Output the (x, y) coordinate of the center of the cell containing the given text.  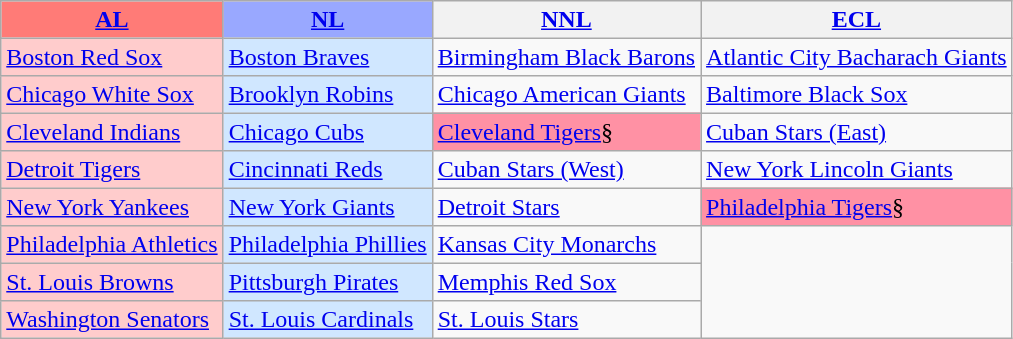
Cuban Stars (East) (857, 132)
NNL (566, 20)
Memphis Red Sox (566, 282)
Brooklyn Robins (328, 94)
Chicago Cubs (328, 132)
Kansas City Monarchs (566, 244)
Washington Senators (112, 318)
Birmingham Black Barons (566, 56)
ECL (857, 20)
Philadelphia Phillies (328, 244)
St. Louis Cardinals (328, 318)
St. Louis Browns (112, 282)
NL (328, 20)
Pittsburgh Pirates (328, 282)
Cleveland Indians (112, 132)
New York Giants (328, 206)
Atlantic City Bacharach Giants (857, 56)
Detroit Stars (566, 206)
Boston Braves (328, 56)
Philadelphia Athletics (112, 244)
Chicago White Sox (112, 94)
Chicago American Giants (566, 94)
Cleveland Tigers§ (566, 132)
Cincinnati Reds (328, 170)
Baltimore Black Sox (857, 94)
Philadelphia Tigers§ (857, 206)
Detroit Tigers (112, 170)
New York Yankees (112, 206)
New York Lincoln Giants (857, 170)
Boston Red Sox (112, 56)
Cuban Stars (West) (566, 170)
St. Louis Stars (566, 318)
AL (112, 20)
